Pinpoint the cell where the given text exists, returning its (x, y) midpoint coordinate. 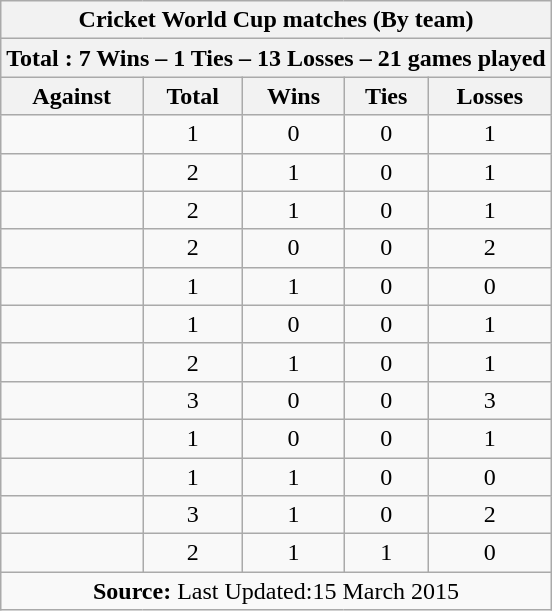
Wins (294, 96)
Against (72, 96)
Source: Last Updated:15 March 2015 (276, 591)
Total : 7 Wins – 1 Ties – 13 Losses – 21 games played (276, 58)
Cricket World Cup matches (By team) (276, 20)
Ties (386, 96)
Losses (490, 96)
Total (193, 96)
